Search for the cell housing the specified text and yield its [X, Y] center coordinate. 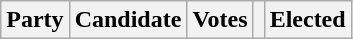
Party [35, 20]
Elected [308, 20]
Candidate [128, 20]
Votes [220, 20]
